Pinpoint the cell where the given text exists, returning its (X, Y) midpoint coordinate. 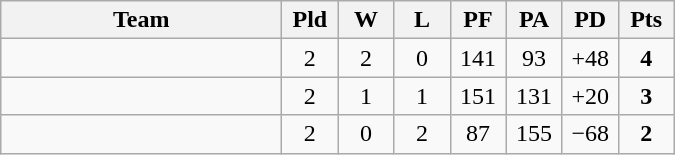
W (366, 20)
−68 (590, 134)
+20 (590, 96)
87 (478, 134)
4 (646, 58)
PF (478, 20)
155 (534, 134)
131 (534, 96)
+48 (590, 58)
93 (534, 58)
PA (534, 20)
Pld (310, 20)
Pts (646, 20)
151 (478, 96)
L (422, 20)
Team (142, 20)
PD (590, 20)
3 (646, 96)
141 (478, 58)
